Pinpoint the cell where the given text exists, returning its [x, y] midpoint coordinate. 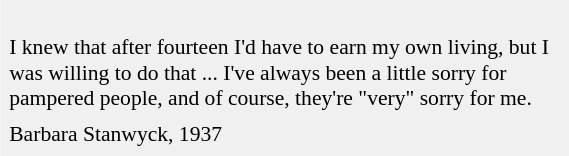
Barbara Stanwyck, 1937 [285, 134]
